Determine the [x, y] coordinate at the center of the cell enclosing the given text.  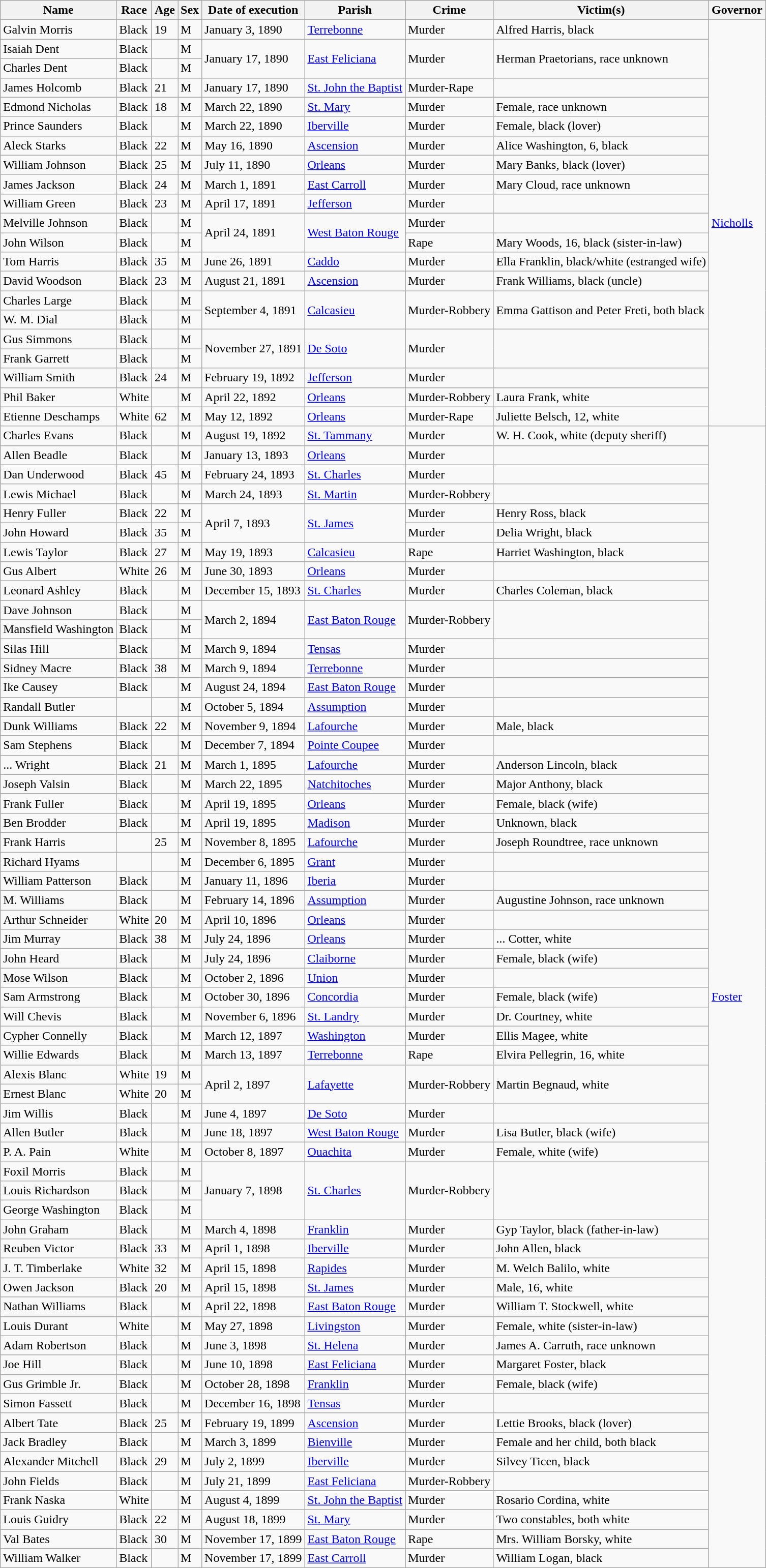
Ella Franklin, black/white (estranged wife) [601, 262]
Elvira Pellegrin, 16, white [601, 1055]
Concordia [355, 997]
Margaret Foster, black [601, 1365]
Anderson Lincoln, black [601, 765]
February 19, 1892 [253, 378]
Charles Dent [58, 68]
Prince Saunders [58, 126]
Jack Bradley [58, 1442]
June 3, 1898 [253, 1345]
March 4, 1898 [253, 1229]
Nathan Williams [58, 1307]
Two constables, both white [601, 1520]
Emma Gattison and Peter Freti, both black [601, 310]
Will Chevis [58, 1016]
Rosario Cordina, white [601, 1500]
St. Tammany [355, 436]
Lewis Michael [58, 494]
Frank Naska [58, 1500]
Adam Robertson [58, 1345]
February 24, 1893 [253, 474]
Claiborne [355, 958]
Silvey Ticen, black [601, 1461]
April 7, 1893 [253, 523]
Alice Washington, 6, black [601, 145]
Val Bates [58, 1539]
Louis Guidry [58, 1520]
Parish [355, 10]
62 [165, 416]
Dr. Courtney, white [601, 1016]
Sidney Macre [58, 668]
Gus Simmons [58, 339]
June 18, 1897 [253, 1132]
Alexander Mitchell [58, 1461]
M. Williams [58, 900]
Iberia [355, 881]
October 5, 1894 [253, 707]
Edmond Nicholas [58, 107]
Melville Johnson [58, 223]
Joseph Valsin [58, 784]
June 30, 1893 [253, 571]
John Howard [58, 532]
August 18, 1899 [253, 1520]
Ben Brodder [58, 823]
Herman Praetorians, race unknown [601, 58]
Frank Fuller [58, 803]
George Washington [58, 1210]
John Wilson [58, 243]
March 24, 1893 [253, 494]
William Walker [58, 1558]
Lafayette [355, 1084]
November 6, 1896 [253, 1016]
February 14, 1896 [253, 900]
Owen Jackson [58, 1287]
April 10, 1896 [253, 920]
Laura Frank, white [601, 397]
... Wright [58, 765]
Charles Evans [58, 436]
David Woodson [58, 281]
M. Welch Balilo, white [601, 1268]
Delia Wright, black [601, 532]
October 8, 1897 [253, 1152]
Dan Underwood [58, 474]
Silas Hill [58, 649]
October 28, 1898 [253, 1384]
Name [58, 10]
Ellis Magee, white [601, 1036]
Henry Ross, black [601, 513]
Cypher Connelly [58, 1036]
July 2, 1899 [253, 1461]
January 3, 1890 [253, 29]
March 13, 1897 [253, 1055]
Victim(s) [601, 10]
St. Landry [355, 1016]
Foxil Morris [58, 1171]
Bienville [355, 1442]
April 2, 1897 [253, 1084]
Aleck Starks [58, 145]
Phil Baker [58, 397]
May 27, 1898 [253, 1326]
Juliette Belsch, 12, white [601, 416]
45 [165, 474]
Mose Wilson [58, 978]
P. A. Pain [58, 1152]
William Green [58, 203]
Dunk Williams [58, 726]
... Cotter, white [601, 939]
March 12, 1897 [253, 1036]
Female, white (sister-in-law) [601, 1326]
June 10, 1898 [253, 1365]
Female, black (lover) [601, 126]
Mary Banks, black (lover) [601, 165]
January 13, 1893 [253, 455]
Jim Willis [58, 1113]
April 22, 1898 [253, 1307]
Lisa Butler, black (wife) [601, 1132]
May 19, 1893 [253, 552]
Alexis Blanc [58, 1074]
August 24, 1894 [253, 687]
Richard Hyams [58, 862]
October 2, 1896 [253, 978]
Augustine Johnson, race unknown [601, 900]
August 21, 1891 [253, 281]
December 7, 1894 [253, 745]
Female and her child, both black [601, 1442]
Major Anthony, black [601, 784]
June 26, 1891 [253, 262]
Louis Durant [58, 1326]
Gus Albert [58, 571]
William Smith [58, 378]
Mrs. William Borsky, white [601, 1539]
29 [165, 1461]
Unknown, black [601, 823]
Ike Causey [58, 687]
May 12, 1892 [253, 416]
Ouachita [355, 1152]
Gyp Taylor, black (father-in-law) [601, 1229]
Arthur Schneider [58, 920]
Pointe Coupee [355, 745]
Charles Large [58, 300]
Frank Williams, black (uncle) [601, 281]
Natchitoches [355, 784]
February 19, 1899 [253, 1423]
Ernest Blanc [58, 1094]
January 11, 1896 [253, 881]
April 24, 1891 [253, 232]
Willie Edwards [58, 1055]
Simon Fassett [58, 1403]
Alfred Harris, black [601, 29]
Sex [190, 10]
June 4, 1897 [253, 1113]
William Johnson [58, 165]
Henry Fuller [58, 513]
Mary Woods, 16, black (sister-in-law) [601, 243]
November 27, 1891 [253, 349]
John Graham [58, 1229]
Isaiah Dent [58, 49]
John Fields [58, 1481]
May 16, 1890 [253, 145]
October 30, 1896 [253, 997]
March 3, 1899 [253, 1442]
August 4, 1899 [253, 1500]
December 15, 1893 [253, 591]
March 1, 1895 [253, 765]
Age [165, 10]
Etienne Deschamps [58, 416]
Joe Hill [58, 1365]
March 22, 1895 [253, 784]
Lewis Taylor [58, 552]
April 17, 1891 [253, 203]
Leonard Ashley [58, 591]
John Allen, black [601, 1249]
August 19, 1892 [253, 436]
Gus Grimble Jr. [58, 1384]
33 [165, 1249]
26 [165, 571]
July 21, 1899 [253, 1481]
William T. Stockwell, white [601, 1307]
December 16, 1898 [253, 1403]
Mansfield Washington [58, 629]
September 4, 1891 [253, 310]
Female, race unknown [601, 107]
November 8, 1895 [253, 842]
Caddo [355, 262]
Louis Richardson [58, 1191]
Albert Tate [58, 1423]
December 6, 1895 [253, 862]
St. Helena [355, 1345]
James A. Carruth, race unknown [601, 1345]
Foster [736, 997]
Rapides [355, 1268]
Mary Cloud, race unknown [601, 184]
November 9, 1894 [253, 726]
Reuben Victor [58, 1249]
Male, 16, white [601, 1287]
Frank Garrett [58, 358]
Martin Begnaud, white [601, 1084]
J. T. Timberlake [58, 1268]
St. Martin [355, 494]
Frank Harris [58, 842]
Harriet Washington, black [601, 552]
January 7, 1898 [253, 1190]
Charles Coleman, black [601, 591]
Sam Armstrong [58, 997]
32 [165, 1268]
Sam Stephens [58, 745]
Female, white (wife) [601, 1152]
Washington [355, 1036]
July 11, 1890 [253, 165]
Galvin Morris [58, 29]
30 [165, 1539]
Grant [355, 862]
William Logan, black [601, 1558]
Madison [355, 823]
Livingston [355, 1326]
W. H. Cook, white (deputy sheriff) [601, 436]
Crime [450, 10]
Union [355, 978]
Governor [736, 10]
Joseph Roundtree, race unknown [601, 842]
Date of execution [253, 10]
March 1, 1891 [253, 184]
Jim Murray [58, 939]
James Jackson [58, 184]
April 1, 1898 [253, 1249]
April 22, 1892 [253, 397]
Dave Johnson [58, 610]
27 [165, 552]
Allen Butler [58, 1132]
March 2, 1894 [253, 620]
Allen Beadle [58, 455]
Randall Butler [58, 707]
Lettie Brooks, black (lover) [601, 1423]
18 [165, 107]
Race [134, 10]
Nicholls [736, 223]
Male, black [601, 726]
James Holcomb [58, 87]
W. M. Dial [58, 320]
John Heard [58, 958]
Tom Harris [58, 262]
William Patterson [58, 881]
